Search for the cell housing the specified text and yield its (X, Y) center coordinate. 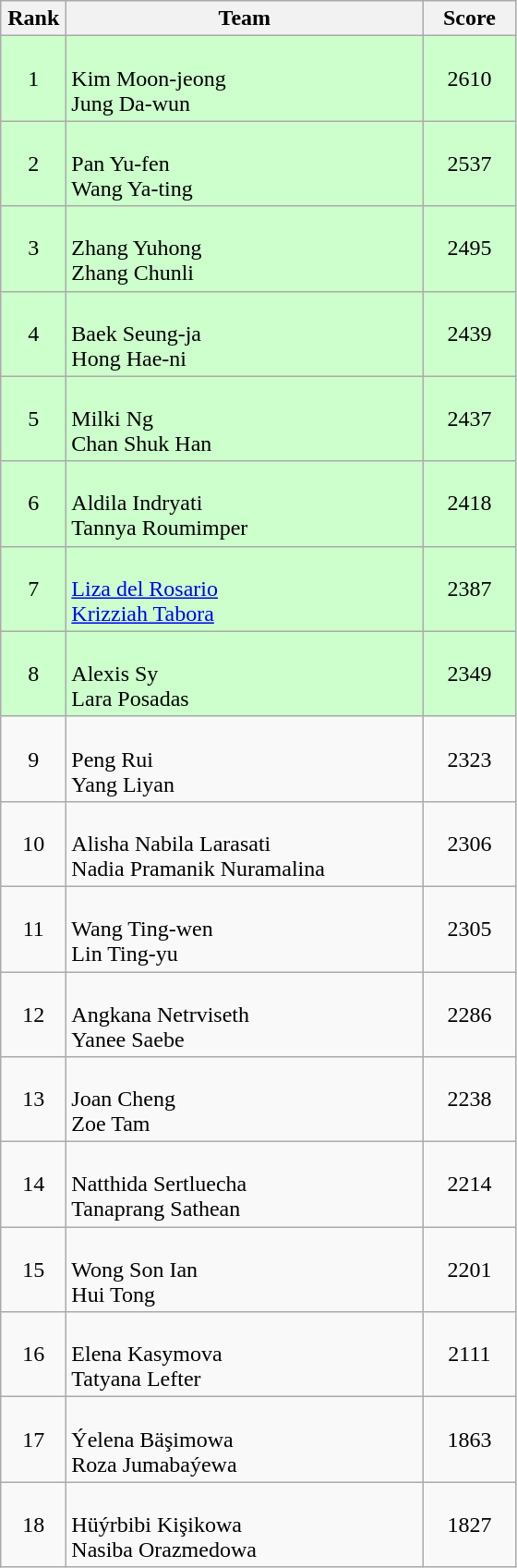
18 (33, 1525)
Wang Ting-wenLin Ting-yu (245, 929)
2323 (469, 759)
12 (33, 1015)
2214 (469, 1185)
Natthida SertluechaTanaprang Sathean (245, 1185)
2437 (469, 419)
2306 (469, 844)
17 (33, 1440)
2439 (469, 334)
2 (33, 164)
3 (33, 249)
11 (33, 929)
5 (33, 419)
1863 (469, 1440)
Ýelena BäşimowaRoza Jumabaýewa (245, 1440)
13 (33, 1100)
14 (33, 1185)
Alisha Nabila LarasatiNadia Pramanik Nuramalina (245, 844)
2537 (469, 164)
7 (33, 589)
Aldila IndryatiTannya Roumimper (245, 504)
2495 (469, 249)
2610 (469, 79)
Angkana NetrvisethYanee Saebe (245, 1015)
2201 (469, 1270)
1827 (469, 1525)
Pan Yu-fenWang Ya-ting (245, 164)
Elena KasymovaTatyana Lefter (245, 1355)
Kim Moon-jeongJung Da-wun (245, 79)
2305 (469, 929)
Team (245, 18)
Hüýrbibi KişikowaNasiba Orazmedowa (245, 1525)
2286 (469, 1015)
Liza del RosarioKrizziah Tabora (245, 589)
1 (33, 79)
15 (33, 1270)
2387 (469, 589)
Rank (33, 18)
2418 (469, 504)
2349 (469, 674)
Wong Son IanHui Tong (245, 1270)
Milki NgChan Shuk Han (245, 419)
Alexis SyLara Posadas (245, 674)
Joan ChengZoe Tam (245, 1100)
8 (33, 674)
Baek Seung-jaHong Hae-ni (245, 334)
10 (33, 844)
4 (33, 334)
6 (33, 504)
Peng RuiYang Liyan (245, 759)
16 (33, 1355)
9 (33, 759)
Zhang YuhongZhang Chunli (245, 249)
Score (469, 18)
2111 (469, 1355)
2238 (469, 1100)
